Provide the [X, Y] coordinate of the cell's center where the given text is located.  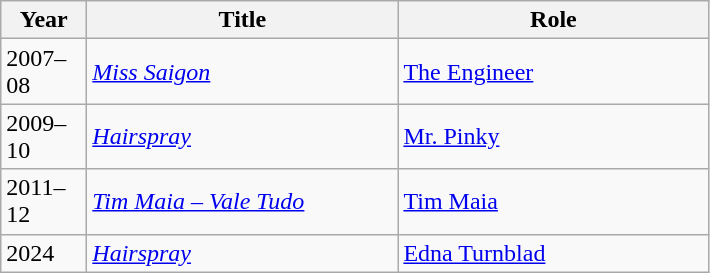
Year [44, 20]
2007–08 [44, 72]
2011–12 [44, 202]
Mr. Pinky [554, 136]
Edna Turnblad [554, 253]
2009–10 [44, 136]
Tim Maia – Vale Tudo [242, 202]
Role [554, 20]
The Engineer [554, 72]
Title [242, 20]
2024 [44, 253]
Miss Saigon [242, 72]
Tim Maia [554, 202]
